Extract the [x, y] coordinate from the center of the cell holding the provided text.  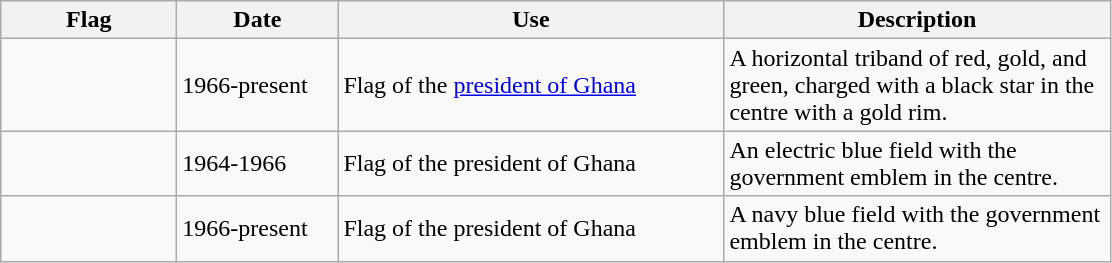
Flag [89, 20]
An electric blue field with the government emblem in the centre. [917, 164]
Date [258, 20]
A horizontal triband of red, gold, and green, charged with a black star in the centre with a gold rim. [917, 85]
A navy blue field with the government emblem in the centre. [917, 228]
1964-1966 [258, 164]
Description [917, 20]
Use [531, 20]
